Find where the given text appears and provide that cell's center as [x, y] coordinate. 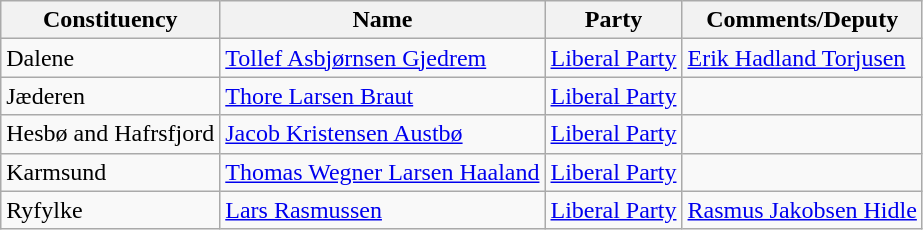
Thomas Wegner Larsen Haaland [382, 172]
Comments/Deputy [802, 20]
Constituency [110, 20]
Thore Larsen Braut [382, 96]
Name [382, 20]
Tollef Asbjørnsen Gjedrem [382, 58]
Dalene [110, 58]
Rasmus Jakobsen Hidle [802, 210]
Karmsund [110, 172]
Lars Rasmussen [382, 210]
Jacob Kristensen Austbø [382, 134]
Ryfylke [110, 210]
Erik Hadland Torjusen [802, 58]
Party [614, 20]
Jæderen [110, 96]
Hesbø and Hafrsfjord [110, 134]
